Output the (x, y) coordinate of the center of the cell containing the given text.  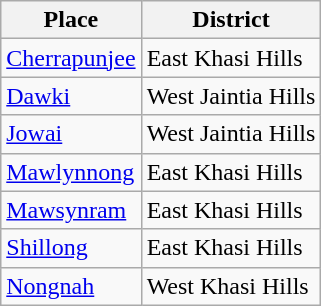
Shillong (71, 248)
Place (71, 20)
West Khasi Hills (231, 286)
Cherrapunjee (71, 58)
Nongnah (71, 286)
District (231, 20)
Jowai (71, 134)
Mawsynram (71, 210)
Mawlynnong (71, 172)
Dawki (71, 96)
